Find where the given text appears and provide that cell's center as (x, y) coordinate. 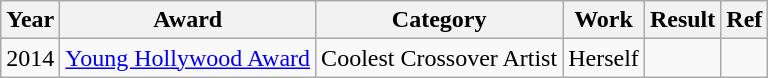
Work (604, 20)
2014 (30, 58)
Result (682, 20)
Award (188, 20)
Herself (604, 58)
Year (30, 20)
Category (440, 20)
Ref (744, 20)
Coolest Crossover Artist (440, 58)
Young Hollywood Award (188, 58)
